Identify which cell holds the provided text, then report its [x, y] central coordinate. 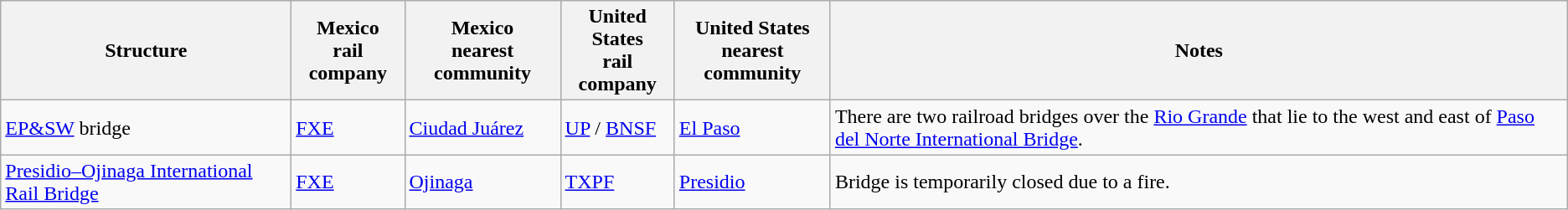
Notes [1199, 50]
Presidio [752, 182]
Bridge is temporarily closed due to a fire. [1199, 182]
There are two railroad bridges over the Rio Grande that lie to the west and east of Paso del Norte International Bridge. [1199, 127]
Ojinaga [482, 182]
El Paso [752, 127]
UP / BNSF [617, 127]
Mexiconearest community [482, 50]
United Statesnearest community [752, 50]
Presidio–Ojinaga International Rail Bridge [146, 182]
Ciudad Juárez [482, 127]
United Statesrail company [617, 50]
Structure [146, 50]
EP&SW bridge [146, 127]
TXPF [617, 182]
Mexicorail company [348, 50]
